For the text-containing cell, return its midpoint in [x, y] coordinate format. 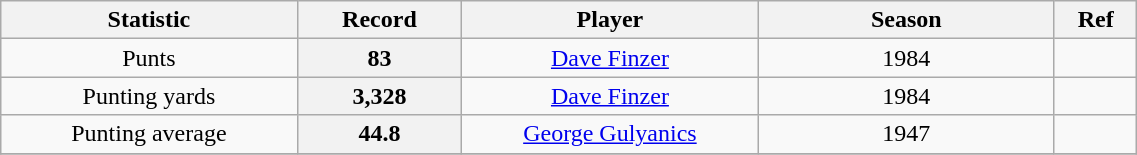
Statistic [149, 20]
Punting average [149, 134]
Player [610, 20]
44.8 [380, 134]
1947 [906, 134]
83 [380, 58]
George Gulyanics [610, 134]
Record [380, 20]
Punts [149, 58]
Ref [1095, 20]
Season [906, 20]
Punting yards [149, 96]
3,328 [380, 96]
